Capture the cell that displays the provided text and extract its (x, y) central coordinate. 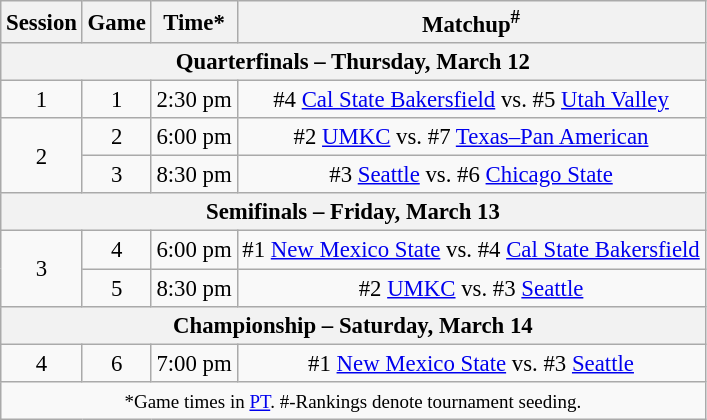
Championship – Saturday, March 14 (353, 325)
Matchup# (471, 22)
#2 UMKC vs. #7 Texas–Pan American (471, 137)
Time* (194, 22)
#1 New Mexico State vs. #3 Seattle (471, 363)
Semifinals – Friday, March 13 (353, 213)
Quarterfinals – Thursday, March 12 (353, 62)
7:00 pm (194, 363)
5 (116, 288)
#1 New Mexico State vs. #4 Cal State Bakersfield (471, 250)
*Game times in PT. #-Rankings denote tournament seeding. (353, 400)
#2 UMKC vs. #3 Seattle (471, 288)
2:30 pm (194, 100)
#3 Seattle vs. #6 Chicago State (471, 175)
#4 Cal State Bakersfield vs. #5 Utah Valley (471, 100)
Game (116, 22)
6 (116, 363)
Session (42, 22)
